Find where the given text appears and provide that cell's center as [X, Y] coordinate. 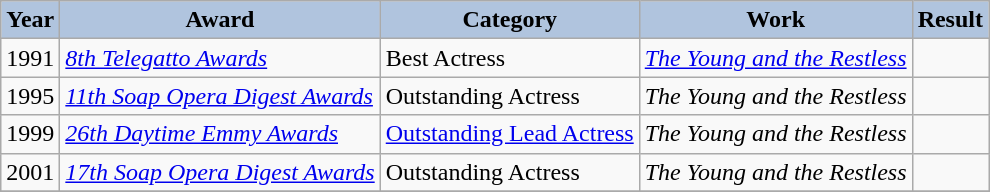
Result [950, 20]
1995 [30, 96]
2001 [30, 172]
1999 [30, 134]
Category [510, 20]
Outstanding Lead Actress [510, 134]
17th Soap Opera Digest Awards [220, 172]
Best Actress [510, 58]
Award [220, 20]
1991 [30, 58]
11th Soap Opera Digest Awards [220, 96]
26th Daytime Emmy Awards [220, 134]
Work [776, 20]
8th Telegatto Awards [220, 58]
Year [30, 20]
